From the cell containing the given text, extract its center point as [X, Y] coordinate. 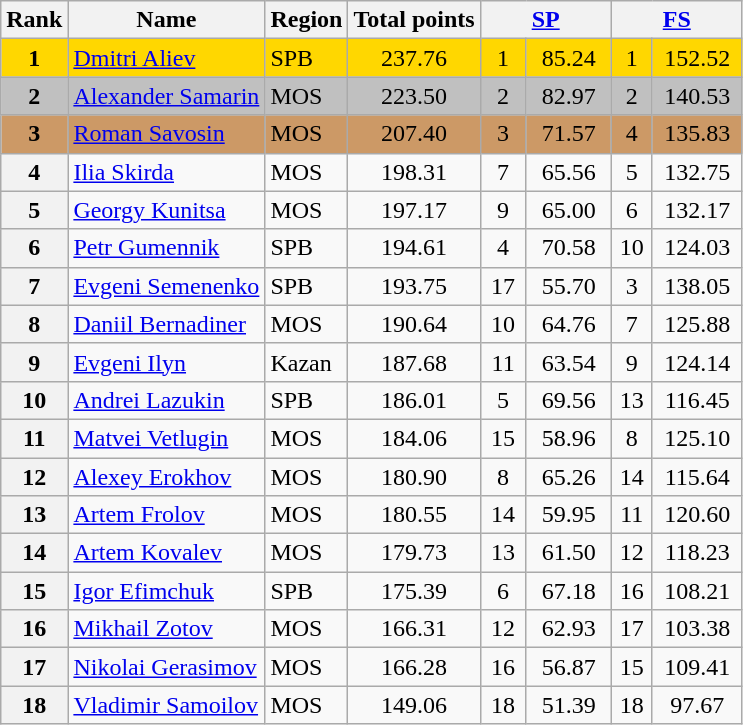
Roman Savosin [166, 134]
180.55 [414, 515]
Region [306, 20]
65.26 [568, 477]
Artem Kovalev [166, 553]
70.58 [568, 248]
61.50 [568, 553]
193.75 [414, 286]
180.90 [414, 477]
149.06 [414, 705]
Evgeni Ilyn [166, 362]
55.70 [568, 286]
67.18 [568, 591]
108.21 [697, 591]
Artem Frolov [166, 515]
132.75 [697, 172]
184.06 [414, 438]
124.03 [697, 248]
116.45 [697, 400]
56.87 [568, 667]
62.93 [568, 629]
69.56 [568, 400]
135.83 [697, 134]
Total points [414, 20]
59.95 [568, 515]
190.64 [414, 324]
Nikolai Gerasimov [166, 667]
166.28 [414, 667]
109.41 [697, 667]
198.31 [414, 172]
186.01 [414, 400]
Daniil Bernadiner [166, 324]
85.24 [568, 58]
125.10 [697, 438]
64.76 [568, 324]
51.39 [568, 705]
Evgeni Semenenko [166, 286]
97.67 [697, 705]
Matvei Vetlugin [166, 438]
Igor Efimchuk [166, 591]
Andrei Lazukin [166, 400]
58.96 [568, 438]
140.53 [697, 96]
Petr Gumennik [166, 248]
223.50 [414, 96]
197.17 [414, 210]
166.31 [414, 629]
Vladimir Samoilov [166, 705]
Alexey Erokhov [166, 477]
175.39 [414, 591]
237.76 [414, 58]
152.52 [697, 58]
125.88 [697, 324]
124.14 [697, 362]
65.56 [568, 172]
207.40 [414, 134]
194.61 [414, 248]
187.68 [414, 362]
Kazan [306, 362]
138.05 [697, 286]
Dmitri Aliev [166, 58]
SP [546, 20]
Georgy Kunitsa [166, 210]
179.73 [414, 553]
118.23 [697, 553]
Name [166, 20]
82.97 [568, 96]
63.54 [568, 362]
120.60 [697, 515]
71.57 [568, 134]
115.64 [697, 477]
132.17 [697, 210]
Ilia Skirda [166, 172]
103.38 [697, 629]
65.00 [568, 210]
FS [676, 20]
Mikhail Zotov [166, 629]
Rank [34, 20]
Alexander Samarin [166, 96]
